Determine the [X, Y] coordinate at the center of the cell enclosing the given text.  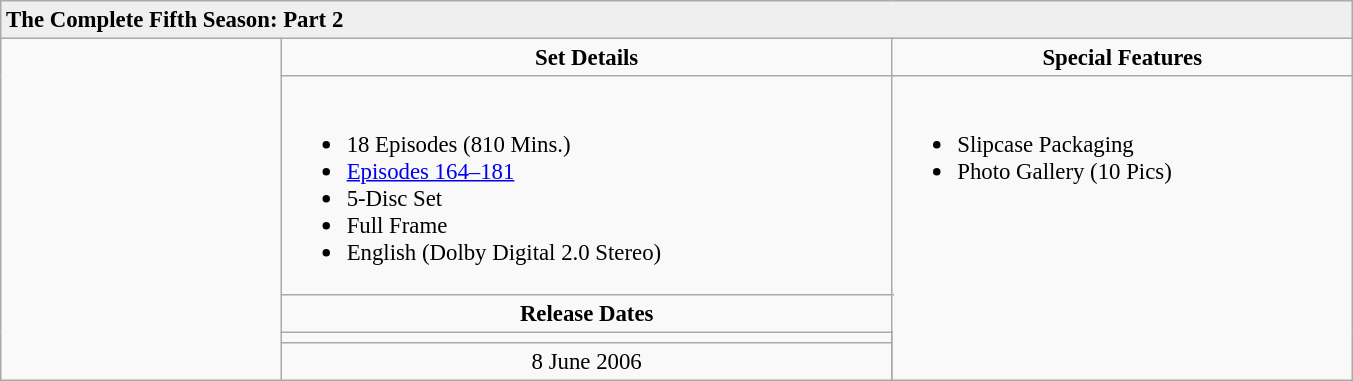
Set Details [586, 58]
8 June 2006 [586, 361]
Release Dates [586, 313]
18 Episodes (810 Mins.)Episodes 164–1815-Disc SetFull FrameEnglish (Dolby Digital 2.0 Stereo) [586, 185]
Slipcase PackagingPhoto Gallery (10 Pics) [1122, 228]
Special Features [1122, 58]
The Complete Fifth Season: Part 2 [677, 20]
